Search for the cell housing the specified text and yield its [x, y] center coordinate. 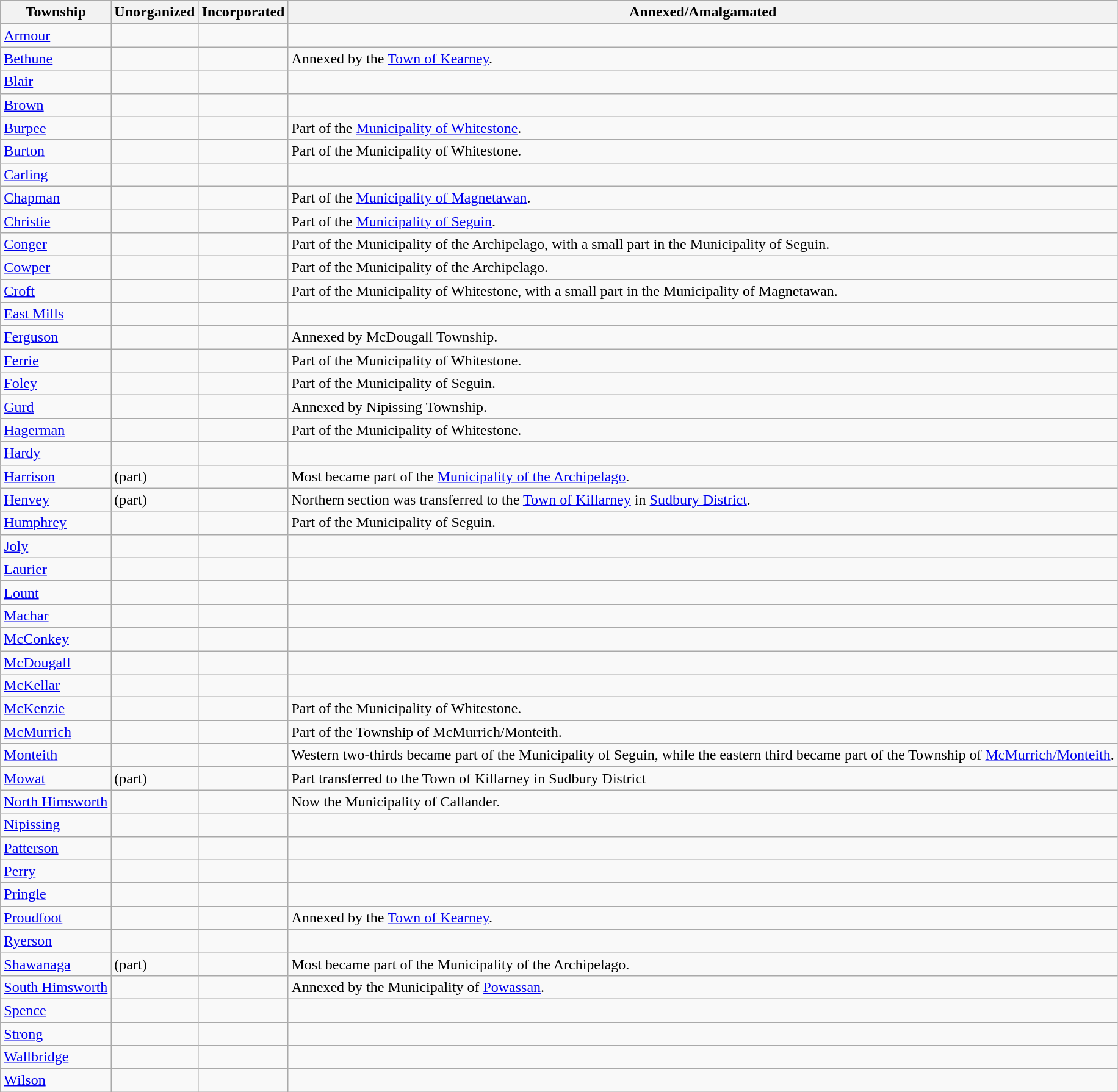
Ryerson [56, 941]
Bethune [56, 59]
Perry [56, 871]
Monteith [56, 755]
Part of the Municipality of Magnetawan. [703, 198]
East Mills [56, 314]
Gurd [56, 407]
Wallbridge [56, 1057]
Annexed by McDougall Township. [703, 337]
Proudfoot [56, 918]
Cowper [56, 267]
Spence [56, 1010]
Machar [56, 616]
Wilson [56, 1080]
Now the Municipality of Callander. [703, 802]
Chapman [56, 198]
Ferguson [56, 337]
Pringle [56, 894]
Annexed by Nipissing Township. [703, 407]
Foley [56, 384]
South Himsworth [56, 987]
Part of the Municipality of the Archipelago, with a small part in the Municipality of Seguin. [703, 244]
Hardy [56, 453]
Henvey [56, 500]
Conger [56, 244]
Western two-thirds became part of the Municipality of Seguin, while the eastern third became part of the Township of McMurrich/Monteith. [703, 755]
Patterson [56, 848]
Christie [56, 221]
Brown [56, 105]
Joly [56, 546]
McKellar [56, 686]
Burton [56, 151]
Nipissing [56, 825]
Township [56, 12]
Burpee [56, 128]
Ferrie [56, 361]
Part of the Municipality of Whitestone, with a small part in the Municipality of Magnetawan. [703, 291]
Carling [56, 174]
McConkey [56, 639]
Part transferred to the Town of Killarney in Sudbury District [703, 778]
Mowat [56, 778]
North Himsworth [56, 802]
Strong [56, 1034]
Laurier [56, 569]
Unorganized [155, 12]
Annexed by the Municipality of Powassan. [703, 987]
Croft [56, 291]
Annexed/Amalgamated [703, 12]
Hagerman [56, 430]
Armour [56, 35]
Blair [56, 82]
Lount [56, 592]
McKenzie [56, 709]
Incorporated [243, 12]
Part of the Township of McMurrich/Monteith. [703, 732]
McMurrich [56, 732]
Humphrey [56, 523]
McDougall [56, 662]
Part of the Municipality of the Archipelago. [703, 267]
Northern section was transferred to the Town of Killarney in Sudbury District. [703, 500]
Harrison [56, 476]
Shawanaga [56, 964]
